Return the [x, y] coordinate for the center point of the cell that contains the specified text.  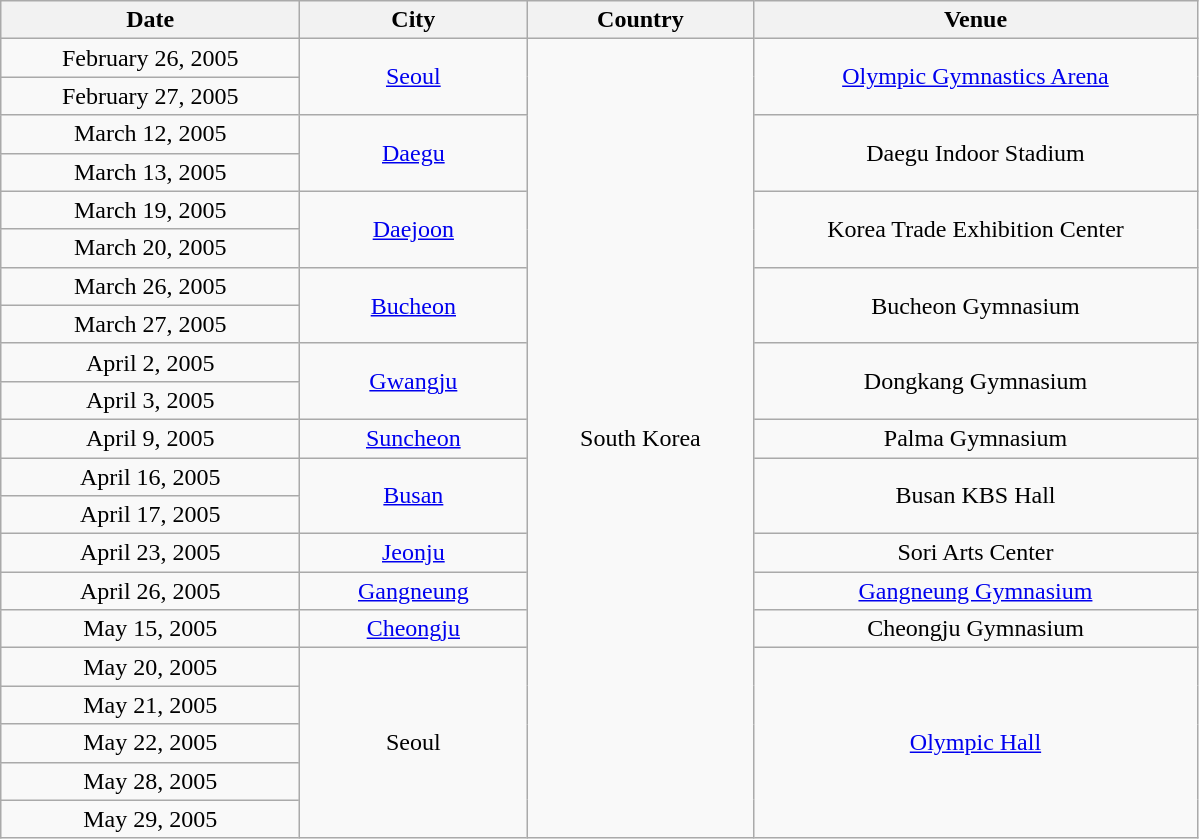
Gwangju [414, 381]
February 27, 2005 [150, 96]
Gangneung Gymnasium [976, 591]
Dongkang Gymnasium [976, 381]
March 19, 2005 [150, 210]
February 26, 2005 [150, 58]
March 20, 2005 [150, 248]
Jeonju [414, 553]
April 17, 2005 [150, 515]
Korea Trade Exhibition Center [976, 229]
Busan KBS Hall [976, 496]
April 26, 2005 [150, 591]
May 22, 2005 [150, 743]
March 12, 2005 [150, 134]
May 20, 2005 [150, 667]
Palma Gymnasium [976, 438]
April 2, 2005 [150, 362]
March 26, 2005 [150, 286]
April 16, 2005 [150, 477]
April 23, 2005 [150, 553]
April 9, 2005 [150, 438]
Suncheon [414, 438]
May 21, 2005 [150, 705]
Date [150, 20]
Olympic Gymnastics Arena [976, 77]
City [414, 20]
March 13, 2005 [150, 172]
Daegu [414, 153]
Daegu Indoor Stadium [976, 153]
Gangneung [414, 591]
Cheongju [414, 629]
Country [640, 20]
Olympic Hall [976, 743]
Sori Arts Center [976, 553]
May 29, 2005 [150, 819]
South Korea [640, 438]
May 28, 2005 [150, 781]
April 3, 2005 [150, 400]
Daejoon [414, 229]
May 15, 2005 [150, 629]
March 27, 2005 [150, 324]
Bucheon Gymnasium [976, 305]
Venue [976, 20]
Busan [414, 496]
Cheongju Gymnasium [976, 629]
Bucheon [414, 305]
